From the cell containing the given text, extract its center point as (X, Y) coordinate. 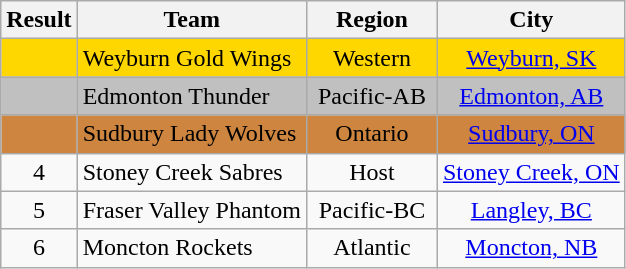
Fraser Valley Phantom (192, 210)
Pacific-AB (372, 96)
4 (39, 172)
Edmonton Thunder (192, 96)
Western (372, 58)
Result (39, 20)
Edmonton, AB (531, 96)
Weyburn, SK (531, 58)
6 (39, 248)
Sudbury Lady Wolves (192, 134)
5 (39, 210)
City (531, 20)
Team (192, 20)
Weyburn Gold Wings (192, 58)
Ontario (372, 134)
Stoney Creek Sabres (192, 172)
Sudbury, ON (531, 134)
Langley, BC (531, 210)
Region (372, 20)
Stoney Creek, ON (531, 172)
Atlantic (372, 248)
Pacific-BC (372, 210)
Host (372, 172)
Moncton Rockets (192, 248)
Moncton, NB (531, 248)
